From the cell containing the given text, extract its center point as (X, Y) coordinate. 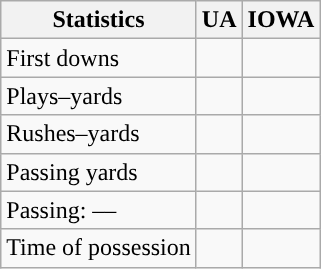
UA (219, 20)
Passing yards (99, 172)
First downs (99, 58)
Plays–yards (99, 96)
Statistics (99, 20)
Rushes–yards (99, 134)
IOWA (281, 20)
Time of possession (99, 248)
Passing: –– (99, 210)
